Identify which cell holds the provided text, then report its (x, y) central coordinate. 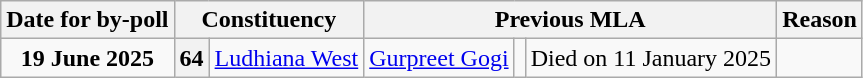
Reason (820, 20)
Died on 11 January 2025 (650, 58)
Gurpreet Gogi (439, 58)
Constituency (269, 20)
64 (192, 58)
Date for by-poll (88, 20)
Ludhiana West (286, 58)
19 June 2025 (88, 58)
Previous MLA (570, 20)
